Pinpoint the cell where the given text exists, returning its [X, Y] midpoint coordinate. 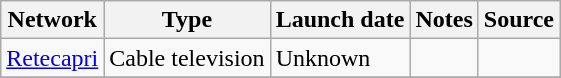
Retecapri [52, 58]
Launch date [340, 20]
Source [518, 20]
Type [187, 20]
Notes [444, 20]
Cable television [187, 58]
Unknown [340, 58]
Network [52, 20]
